Search for the cell housing the specified text and yield its [X, Y] center coordinate. 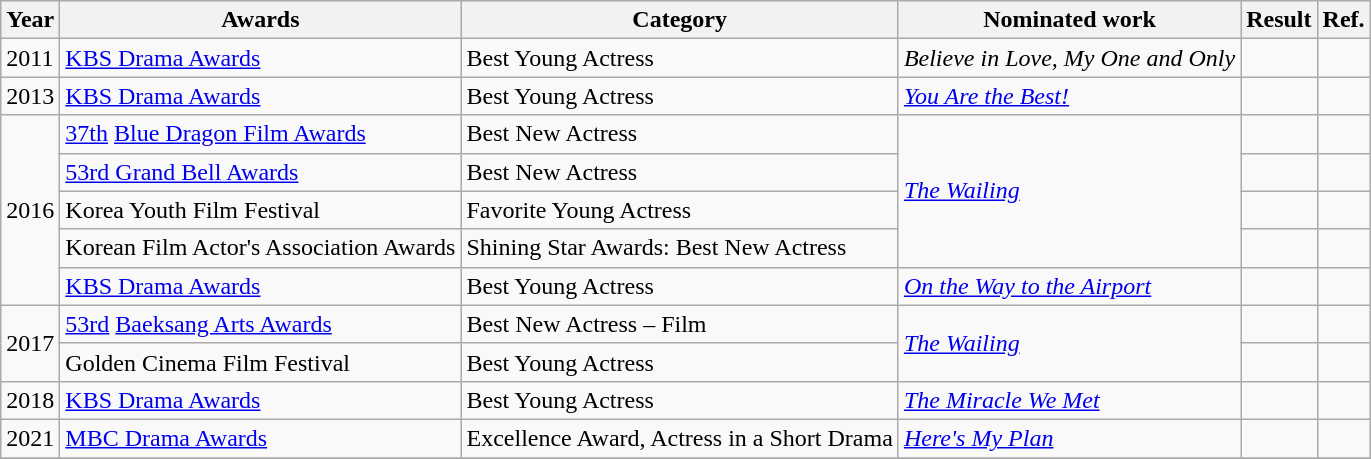
Category [680, 20]
Korean Film Actor's Association Awards [260, 248]
Ref. [1344, 20]
2013 [30, 96]
You Are the Best! [1069, 96]
Result [1279, 20]
2018 [30, 400]
Nominated work [1069, 20]
2016 [30, 210]
Golden Cinema Film Festival [260, 362]
2017 [30, 343]
Korea Youth Film Festival [260, 210]
Here's My Plan [1069, 438]
Awards [260, 20]
Believe in Love, My One and Only [1069, 58]
Shining Star Awards: Best New Actress [680, 248]
MBC Drama Awards [260, 438]
The Miracle We Met [1069, 400]
Best New Actress – Film [680, 324]
2011 [30, 58]
37th Blue Dragon Film Awards [260, 134]
2021 [30, 438]
Favorite Young Actress [680, 210]
53rd Grand Bell Awards [260, 172]
Year [30, 20]
53rd Baeksang Arts Awards [260, 324]
Excellence Award, Actress in a Short Drama [680, 438]
On the Way to the Airport [1069, 286]
